Return the (X, Y) coordinate for the center point of the cell that contains the specified text.  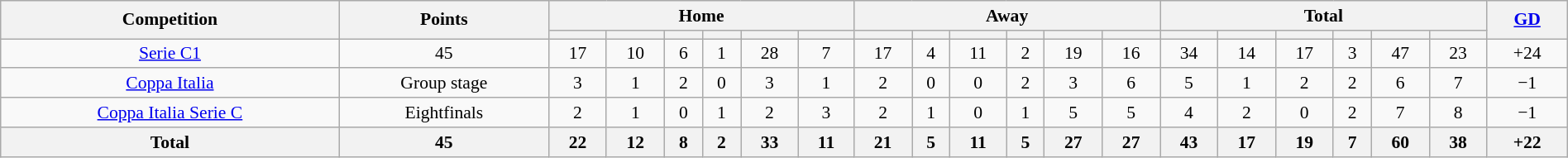
23 (1458, 53)
+24 (1527, 53)
34 (1189, 53)
38 (1458, 141)
12 (635, 141)
Coppa Italia Serie C (170, 113)
33 (770, 141)
Competition (170, 20)
16 (1131, 53)
43 (1189, 141)
+22 (1527, 141)
GD (1527, 20)
10 (635, 53)
Group stage (443, 83)
Coppa Italia (170, 83)
Points (443, 20)
47 (1400, 53)
28 (770, 53)
21 (883, 141)
14 (1246, 53)
Away (1007, 16)
Eightfinals (443, 113)
60 (1400, 141)
22 (578, 141)
Serie C1 (170, 53)
Home (701, 16)
